Determine the [X, Y] coordinate at the center of the cell enclosing the given text.  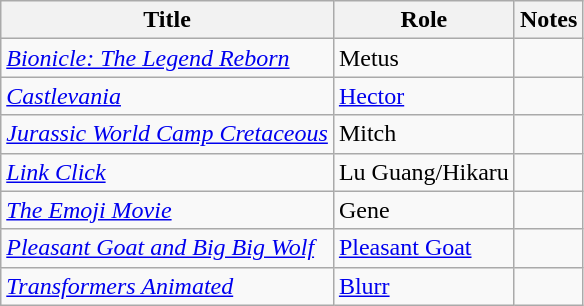
Metus [424, 58]
Jurassic World Camp Cretaceous [168, 134]
Role [424, 20]
Gene [424, 210]
Link Click [168, 172]
Pleasant Goat and Big Big Wolf [168, 248]
Notes [548, 20]
Lu Guang/Hikaru [424, 172]
Bionicle: The Legend Reborn [168, 58]
Blurr [424, 286]
The Emoji Movie [168, 210]
Pleasant Goat [424, 248]
Mitch [424, 134]
Castlevania [168, 96]
Hector [424, 96]
Title [168, 20]
Transformers Animated [168, 286]
